Find where the given text appears and provide that cell's center as (X, Y) coordinate. 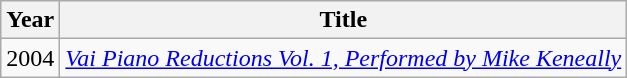
Title (344, 20)
Vai Piano Reductions Vol. 1, Performed by Mike Keneally (344, 58)
Year (30, 20)
2004 (30, 58)
